Locate the cell with the specified text and output its (x, y) center coordinate. 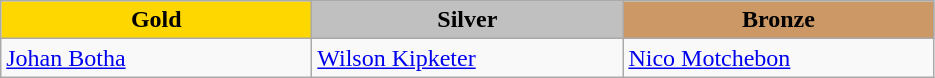
Johan Botha (156, 58)
Silver (468, 20)
Wilson Kipketer (468, 58)
Gold (156, 20)
Bronze (778, 20)
Nico Motchebon (778, 58)
